Search for the cell housing the specified text and yield its [x, y] center coordinate. 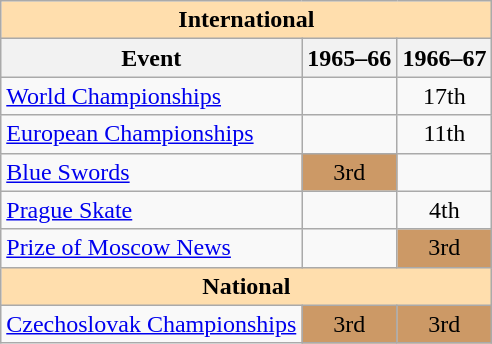
Prague Skate [152, 210]
European Championships [152, 134]
4th [444, 210]
1965–66 [350, 58]
International [246, 20]
World Championships [152, 96]
17th [444, 96]
Czechoslovak Championships [152, 324]
Event [152, 58]
National [246, 286]
Blue Swords [152, 172]
Prize of Moscow News [152, 248]
11th [444, 134]
1966–67 [444, 58]
